Determine the (x, y) coordinate at the center of the cell enclosing the given text.  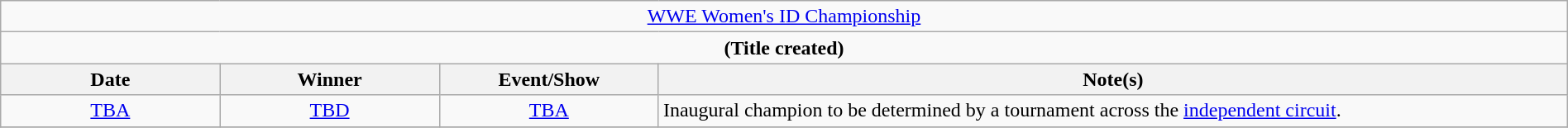
Note(s) (1113, 79)
TBD (329, 111)
Date (111, 79)
(Title created) (784, 48)
WWE Women's ID Championship (784, 17)
Inaugural champion to be determined by a tournament across the independent circuit. (1113, 111)
Event/Show (549, 79)
Winner (329, 79)
